Return (x, y) of the center of cell containing provided text 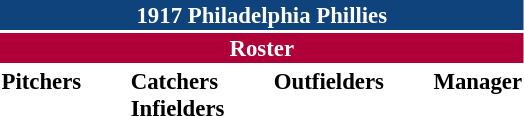
1917 Philadelphia Phillies (262, 15)
Roster (262, 48)
